Find where the given text appears and provide that cell's center as (X, Y) coordinate. 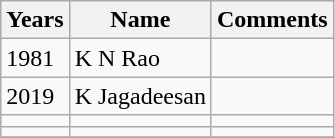
Comments (272, 20)
1981 (35, 58)
K N Rao (140, 58)
2019 (35, 96)
Name (140, 20)
K Jagadeesan (140, 96)
Years (35, 20)
